Locate the cell with the specified text and output its [X, Y] center coordinate. 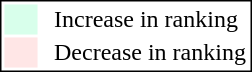
Increase in ranking [150, 19]
Decrease in ranking [150, 53]
